Locate the cell with the specified text and output its (x, y) center coordinate. 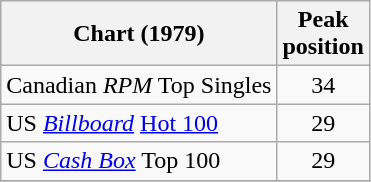
34 (323, 85)
Peakposition (323, 34)
US Cash Box Top 100 (139, 161)
US Billboard Hot 100 (139, 123)
Chart (1979) (139, 34)
Canadian RPM Top Singles (139, 85)
